Search for the cell housing the specified text and yield its [X, Y] center coordinate. 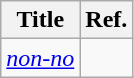
Ref. [106, 20]
non-no [40, 58]
Title [40, 20]
